Find where the given text appears and provide that cell's center as (x, y) coordinate. 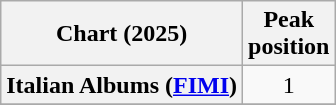
Chart (2025) (122, 34)
1 (289, 85)
Peakposition (289, 34)
Italian Albums (FIMI) (122, 85)
